For the text-containing cell, return its midpoint in [X, Y] coordinate format. 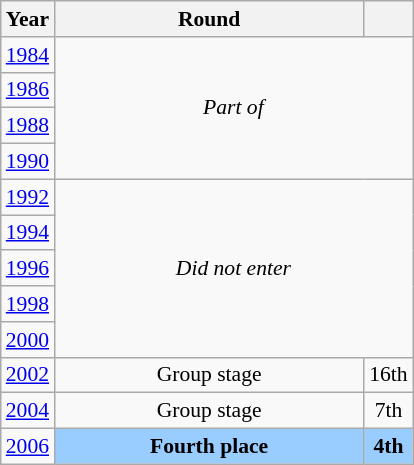
2000 [28, 340]
1998 [28, 304]
Fourth place [209, 447]
4th [388, 447]
1988 [28, 126]
1992 [28, 197]
2004 [28, 411]
1984 [28, 55]
2002 [28, 375]
1994 [28, 233]
2006 [28, 447]
Part of [234, 108]
Year [28, 19]
1996 [28, 269]
1990 [28, 162]
Round [209, 19]
1986 [28, 90]
16th [388, 375]
7th [388, 411]
Did not enter [234, 268]
